Determine the [x, y] coordinate at the center of the cell enclosing the given text.  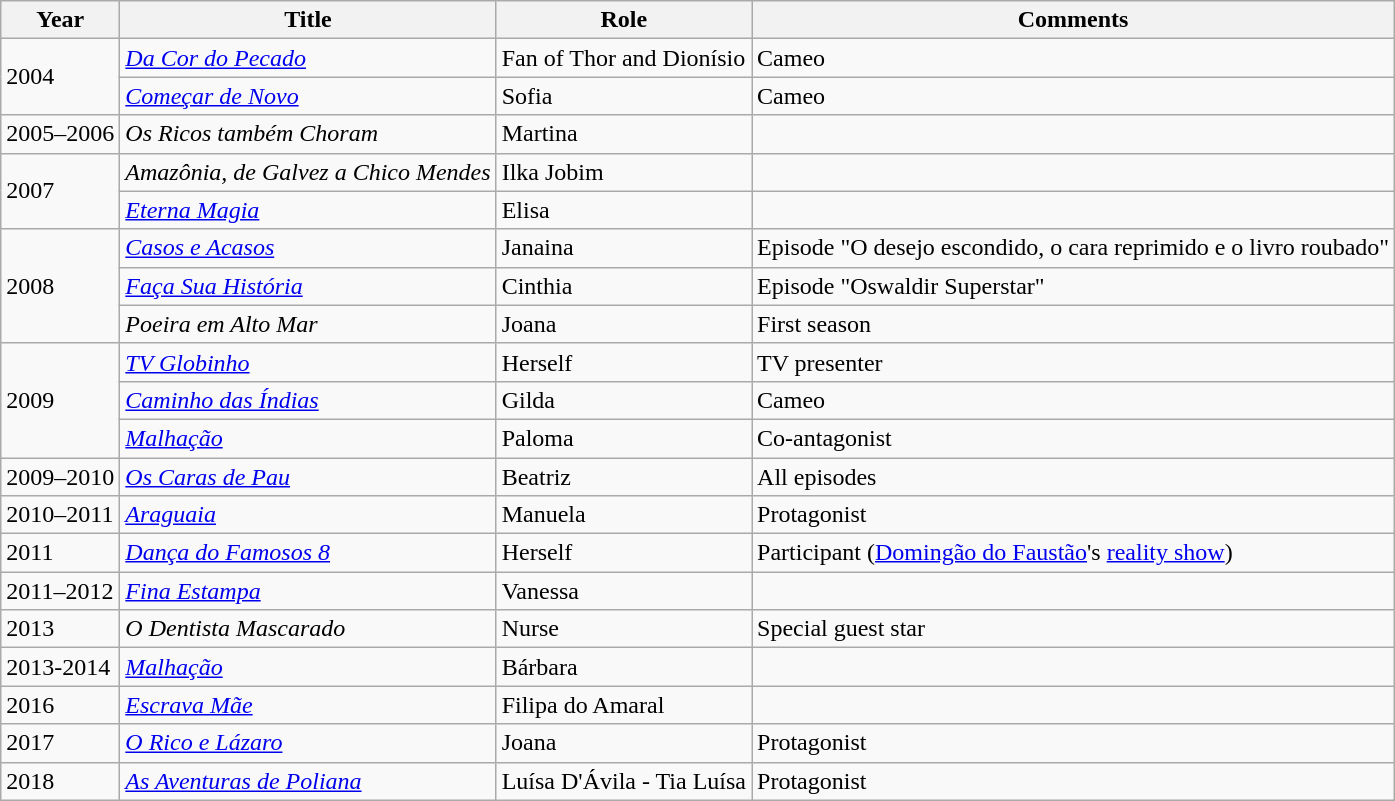
Eterna Magia [308, 210]
Os Caras de Pau [308, 477]
Beatriz [624, 477]
2017 [60, 743]
O Dentista Mascarado [308, 629]
Episode "Oswaldir Superstar" [1074, 286]
Escrava Mãe [308, 705]
TV presenter [1074, 362]
Elisa [624, 210]
Role [624, 20]
Paloma [624, 438]
Fan of Thor and Dionísio [624, 58]
Luísa D'Ávila - Tia Luísa [624, 781]
Começar de Novo [308, 96]
2007 [60, 191]
O Rico e Lázaro [308, 743]
Filipa do Amaral [624, 705]
2011 [60, 553]
Manuela [624, 515]
As Aventuras de Poliana [308, 781]
Nurse [624, 629]
Vanessa [624, 591]
Participant (Domingão do Faustão's reality show) [1074, 553]
Poeira em Alto Mar [308, 324]
2010–2011 [60, 515]
Year [60, 20]
Faça Sua História [308, 286]
2005–2006 [60, 134]
Araguaia [308, 515]
2013 [60, 629]
2018 [60, 781]
Bárbara [624, 667]
Dança do Famosos 8 [308, 553]
Casos e Acasos [308, 248]
Amazônia, de Galvez a Chico Mendes [308, 172]
Episode "O desejo escondido, o cara reprimido e o livro roubado" [1074, 248]
Janaina [624, 248]
TV Globinho [308, 362]
First season [1074, 324]
Cinthia [624, 286]
Os Ricos também Choram [308, 134]
Title [308, 20]
2011–2012 [60, 591]
Gilda [624, 400]
2016 [60, 705]
2013-2014 [60, 667]
Ilka Jobim [624, 172]
Martina [624, 134]
Sofia [624, 96]
Comments [1074, 20]
Da Cor do Pecado [308, 58]
2004 [60, 77]
2009–2010 [60, 477]
Co-antagonist [1074, 438]
Fina Estampa [308, 591]
2008 [60, 286]
Caminho das Índias [308, 400]
2009 [60, 400]
Special guest star [1074, 629]
All episodes [1074, 477]
